Output the [X, Y] coordinate of the center of the cell containing the given text.  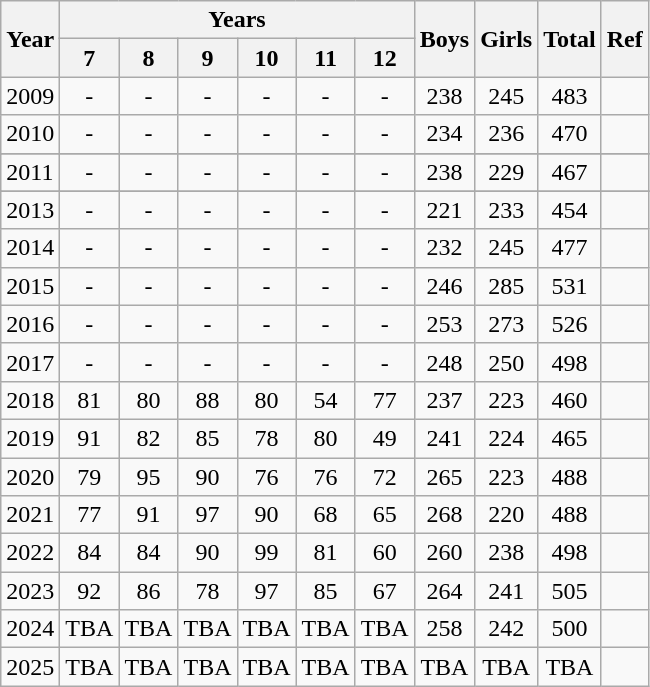
49 [384, 438]
526 [570, 324]
242 [506, 629]
460 [570, 400]
2013 [30, 210]
2016 [30, 324]
237 [444, 400]
72 [384, 477]
54 [326, 400]
Girls [506, 39]
250 [506, 362]
264 [444, 591]
Total [570, 39]
234 [444, 134]
92 [90, 591]
220 [506, 515]
7 [90, 58]
221 [444, 210]
248 [444, 362]
467 [570, 172]
2021 [30, 515]
500 [570, 629]
246 [444, 286]
253 [444, 324]
483 [570, 96]
2015 [30, 286]
233 [506, 210]
8 [148, 58]
12 [384, 58]
99 [266, 553]
2024 [30, 629]
2011 [30, 172]
2009 [30, 96]
67 [384, 591]
2017 [30, 362]
465 [570, 438]
258 [444, 629]
229 [506, 172]
470 [570, 134]
2023 [30, 591]
505 [570, 591]
236 [506, 134]
65 [384, 515]
285 [506, 286]
265 [444, 477]
273 [506, 324]
Ref [624, 39]
2022 [30, 553]
68 [326, 515]
Years [237, 20]
Boys [444, 39]
531 [570, 286]
454 [570, 210]
82 [148, 438]
224 [506, 438]
2020 [30, 477]
11 [326, 58]
477 [570, 248]
88 [208, 400]
2025 [30, 667]
Year [30, 39]
2019 [30, 438]
10 [266, 58]
2014 [30, 248]
60 [384, 553]
95 [148, 477]
9 [208, 58]
86 [148, 591]
260 [444, 553]
79 [90, 477]
232 [444, 248]
2010 [30, 134]
268 [444, 515]
2018 [30, 400]
